Identify which cell holds the provided text, then report its [x, y] central coordinate. 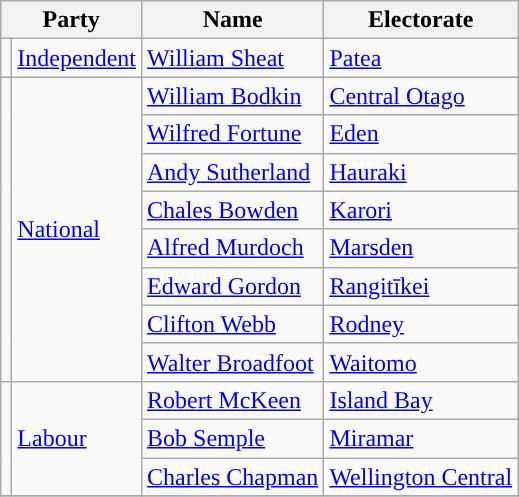
Andy Sutherland [232, 172]
Wilfred Fortune [232, 134]
Walter Broadfoot [232, 362]
Miramar [421, 438]
William Bodkin [232, 96]
Charles Chapman [232, 477]
Party [72, 20]
Hauraki [421, 172]
Eden [421, 134]
Waitomo [421, 362]
Electorate [421, 20]
Alfred Murdoch [232, 248]
Marsden [421, 248]
Karori [421, 210]
Wellington Central [421, 477]
Patea [421, 58]
Bob Semple [232, 438]
Robert McKeen [232, 400]
Rangitīkei [421, 286]
William Sheat [232, 58]
Name [232, 20]
Central Otago [421, 96]
Chales Bowden [232, 210]
Labour [77, 438]
Independent [77, 58]
Island Bay [421, 400]
Rodney [421, 324]
Edward Gordon [232, 286]
Clifton Webb [232, 324]
National [77, 229]
